Detect which cell encompasses the target text, then output its (X, Y) center coordinate. 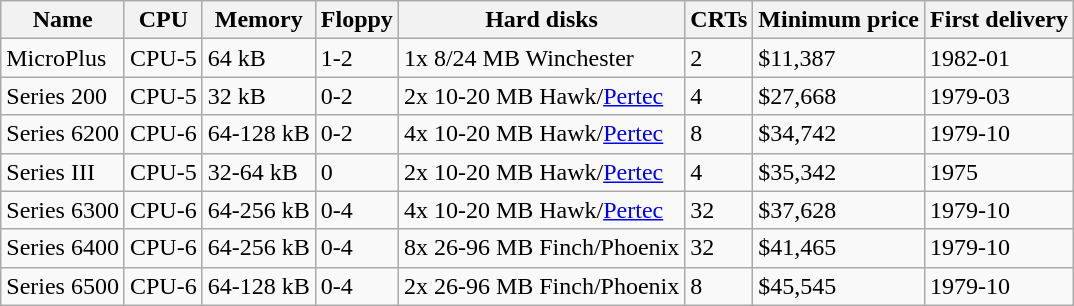
$45,545 (839, 286)
$11,387 (839, 58)
Series III (63, 172)
Series 6400 (63, 248)
64 kB (258, 58)
0 (356, 172)
1x 8/24 MB Winchester (541, 58)
Minimum price (839, 20)
$27,668 (839, 96)
$35,342 (839, 172)
$41,465 (839, 248)
Memory (258, 20)
CRTs (719, 20)
CPU (163, 20)
Series 6300 (63, 210)
1982-01 (1000, 58)
$37,628 (839, 210)
32-64 kB (258, 172)
8x 26-96 MB Finch/Phoenix (541, 248)
Series 200 (63, 96)
32 kB (258, 96)
Floppy (356, 20)
MicroPlus (63, 58)
2 (719, 58)
Name (63, 20)
2x 26-96 MB Finch/Phoenix (541, 286)
First delivery (1000, 20)
Series 6200 (63, 134)
1-2 (356, 58)
Hard disks (541, 20)
$34,742 (839, 134)
Series 6500 (63, 286)
1975 (1000, 172)
1979-03 (1000, 96)
